Detect which cell encompasses the target text, then output its (x, y) center coordinate. 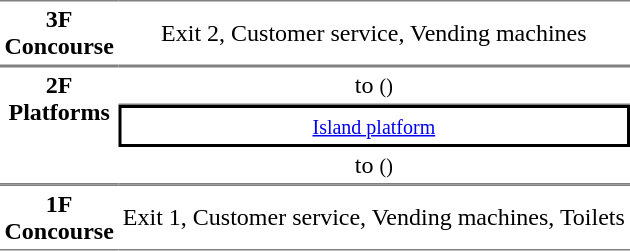
Exit 2, Customer service, Vending machines (374, 33)
3FConcourse (59, 33)
Exit 1, Customer service, Vending machines, Toilets (374, 217)
Island platform (374, 126)
1FConcourse (59, 217)
2FPlatforms (59, 125)
